From the cell containing the given text, extract its center point as (x, y) coordinate. 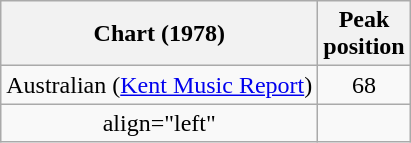
Australian (Kent Music Report) (160, 85)
align="left" (160, 123)
Chart (1978) (160, 34)
Peakposition (364, 34)
68 (364, 85)
